Find where the given text appears and provide that cell's center as [x, y] coordinate. 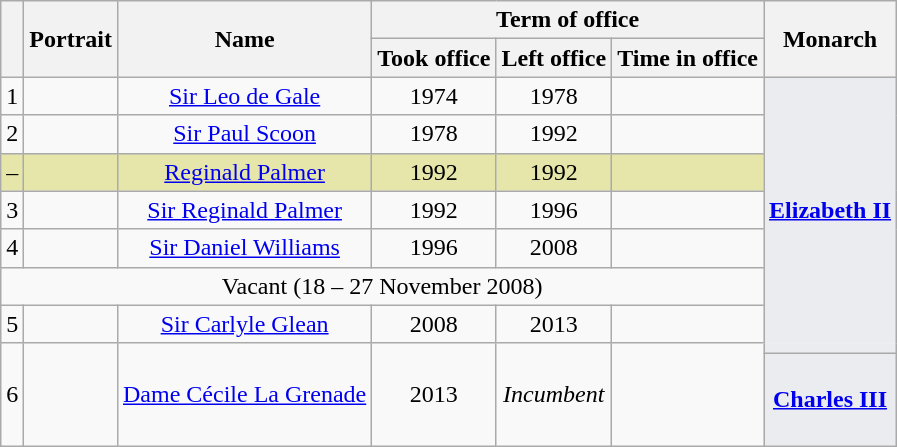
Name [244, 39]
Time in office [688, 58]
Term of office [568, 20]
Elizabeth II [830, 210]
1974 [434, 96]
Incumbent [554, 394]
5 [12, 324]
4 [12, 248]
Monarch [830, 39]
2 [12, 134]
Sir Paul Scoon [244, 134]
Took office [434, 58]
– [12, 172]
Portrait [71, 39]
Charles III [830, 400]
Sir Daniel Williams [244, 248]
Sir Leo de Gale [244, 96]
Dame Cécile La Grenade [244, 394]
Vacant (18 – 27 November 2008) [382, 286]
1 [12, 96]
6 [12, 394]
Sir Reginald Palmer [244, 210]
Left office [554, 58]
3 [12, 210]
Reginald Palmer [244, 172]
Sir Carlyle Glean [244, 324]
